Detect which cell encompasses the target text, then output its [x, y] center coordinate. 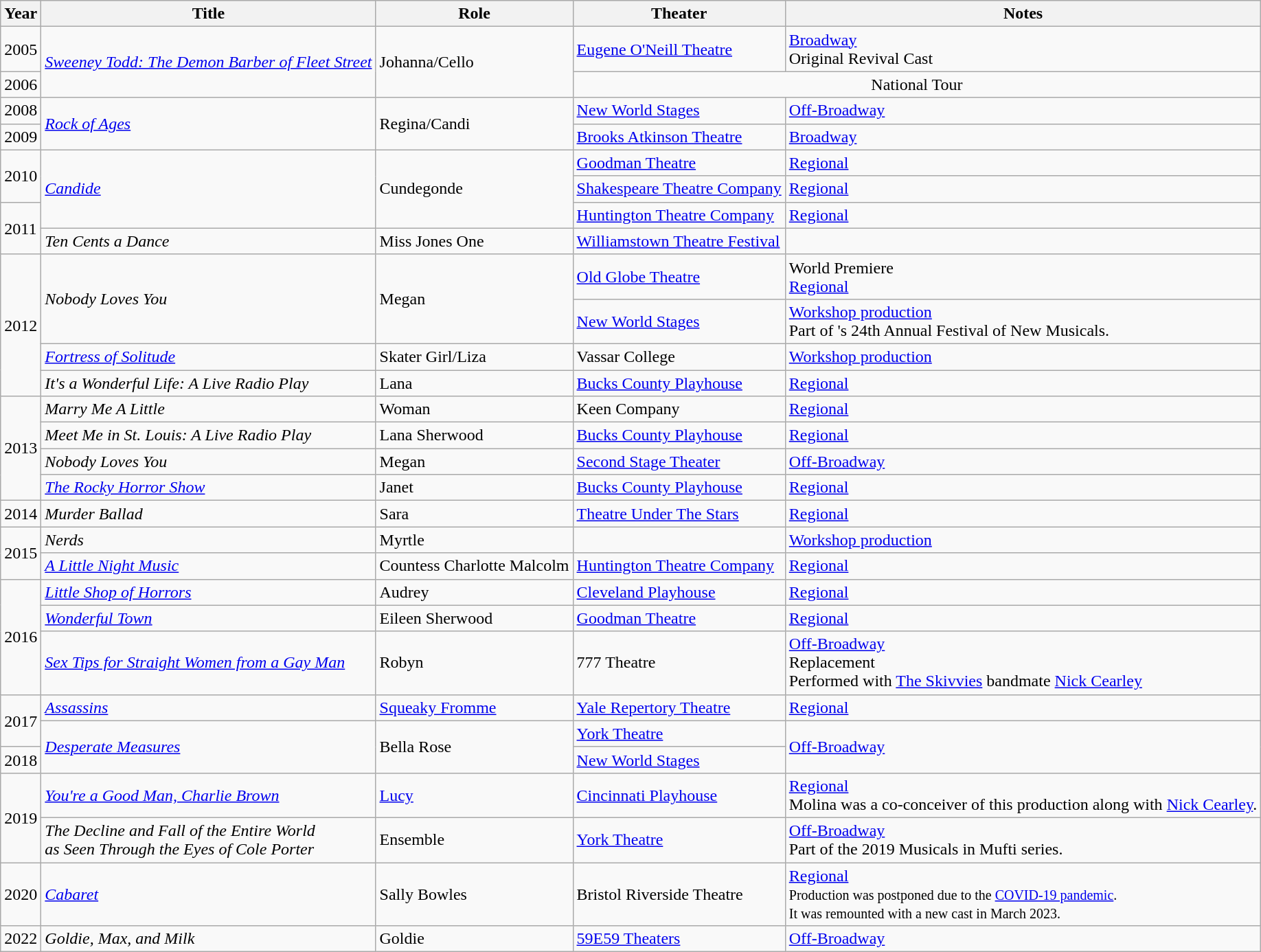
RegionalMolina was a co-conceiver of this production along with Nick Cearley. [1023, 795]
Notes [1023, 14]
Lana [474, 383]
Keen Company [679, 409]
National Tour [917, 84]
Off-Broadway Part of the 2019 Musicals in Mufti series. [1023, 839]
Janet [474, 488]
Johanna/Cello [474, 62]
Robyn [474, 663]
2006 [21, 84]
Year [21, 14]
Bristol Riverside Theatre [679, 894]
2022 [21, 939]
2019 [21, 817]
The Decline and Fall of the Entire Worldas Seen Through the Eyes of Cole Porter [209, 839]
BroadwayOriginal Revival Cast [1023, 49]
Title [209, 14]
Theater [679, 14]
Vassar College [679, 356]
Lucy [474, 795]
2010 [21, 176]
2009 [21, 137]
Rock of Ages [209, 124]
2020 [21, 894]
World PremiereRegional [1023, 276]
Bella Rose [474, 747]
Sally Bowles [474, 894]
Off-BroadwayReplacementPerformed with The Skivvies bandmate Nick Cearley [1023, 663]
2008 [21, 111]
Eileen Sherwood [474, 618]
Brooks Atkinson Theatre [679, 137]
Goldie [474, 939]
2018 [21, 760]
Murder Ballad [209, 514]
Workshop productionPart of 's 24th Annual Festival of New Musicals. [1023, 321]
59E59 Theaters [679, 939]
A Little Night Music [209, 566]
RegionalProduction was postponed due to the COVID-19 pandemic.It was remounted with a new cast in March 2023. [1023, 894]
Lana Sherwood [474, 435]
Sweeney Todd: The Demon Barber of Fleet Street [209, 62]
Skater Girl/Liza [474, 356]
It's a Wonderful Life: A Live Radio Play [209, 383]
Myrtle [474, 540]
2012 [21, 325]
Audrey [474, 592]
Fortress of Solitude [209, 356]
Sex Tips for Straight Women from a Gay Man [209, 663]
Yale Repertory Theatre [679, 707]
Cincinnati Playhouse [679, 795]
2017 [21, 721]
Squeaky Fromme [474, 707]
Sara [474, 514]
Goldie, Max, and Milk [209, 939]
Regina/Candi [474, 124]
Countess Charlotte Malcolm [474, 566]
Candide [209, 189]
Theatre Under The Stars [679, 514]
Nerds [209, 540]
Old Globe Theatre [679, 276]
Second Stage Theater [679, 462]
Assassins [209, 707]
Broadway [1023, 137]
The Rocky Horror Show [209, 488]
Ensemble [474, 839]
Little Shop of Horrors [209, 592]
Meet Me in St. Louis: A Live Radio Play [209, 435]
Eugene O'Neill Theatre [679, 49]
Miss Jones One [474, 241]
Shakespeare Theatre Company [679, 189]
Woman [474, 409]
You're a Good Man, Charlie Brown [209, 795]
Ten Cents a Dance [209, 241]
2011 [21, 228]
Desperate Measures [209, 747]
Cundegonde [474, 189]
2014 [21, 514]
2015 [21, 553]
Williamstown Theatre Festival [679, 241]
2013 [21, 449]
2005 [21, 49]
Role [474, 14]
777 Theatre [679, 663]
2016 [21, 637]
Cabaret [209, 894]
Cleveland Playhouse [679, 592]
Marry Me A Little [209, 409]
Wonderful Town [209, 618]
